Identify which cell holds the provided text, then report its (x, y) central coordinate. 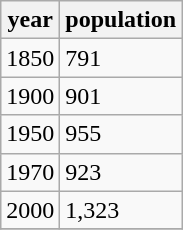
1,323 (121, 210)
population (121, 20)
year (30, 20)
791 (121, 58)
901 (121, 96)
1970 (30, 172)
923 (121, 172)
1850 (30, 58)
1950 (30, 134)
2000 (30, 210)
955 (121, 134)
1900 (30, 96)
